Output the (X, Y) coordinate of the center of the cell containing the given text.  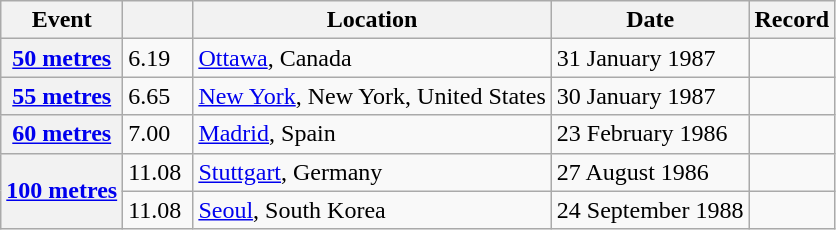
Date (650, 20)
6.19 (158, 58)
Stuttgart, Germany (372, 172)
7.00 (158, 134)
100 metres (62, 191)
60 metres (62, 134)
31 January 1987 (650, 58)
50 metres (62, 58)
23 February 1986 (650, 134)
Madrid, Spain (372, 134)
Seoul, South Korea (372, 210)
Event (62, 20)
Ottawa, Canada (372, 58)
27 August 1986 (650, 172)
24 September 1988 (650, 210)
New York, New York, United States (372, 96)
30 January 1987 (650, 96)
Location (372, 20)
Record (792, 20)
6.65 (158, 96)
55 metres (62, 96)
